Determine the (x, y) coordinate at the center of the cell enclosing the given text.  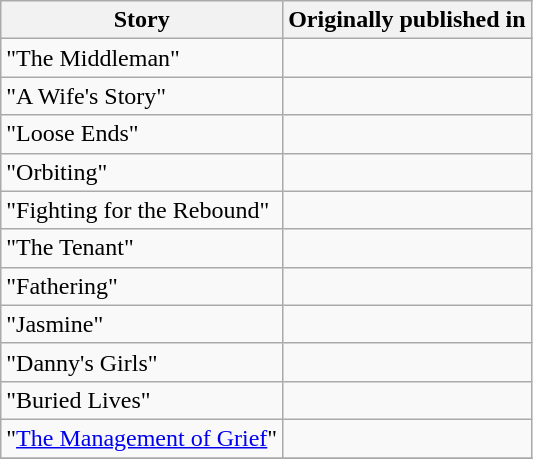
"Danny's Girls" (142, 362)
"The Middleman" (142, 58)
"A Wife's Story" (142, 96)
"Loose Ends" (142, 134)
"The Management of Grief" (142, 438)
"Fighting for the Rebound" (142, 210)
Originally published in (407, 20)
"The Tenant" (142, 248)
"Fathering" (142, 286)
"Orbiting" (142, 172)
"Buried Lives" (142, 400)
Story (142, 20)
"Jasmine" (142, 324)
